Provide the (x, y) coordinate of the cell's center where the given text is located.  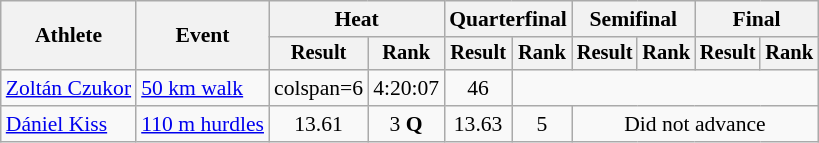
Final (756, 19)
46 (478, 88)
Heat (356, 19)
Semifinal (634, 19)
colspan=6 (318, 88)
Zoltán Czukor (68, 88)
13.63 (478, 124)
5 (542, 124)
3 Q (406, 124)
13.61 (318, 124)
Did not advance (695, 124)
110 m hurdles (202, 124)
Dániel Kiss (68, 124)
Quarterfinal (508, 19)
Event (202, 36)
4:20:07 (406, 88)
Athlete (68, 36)
50 km walk (202, 88)
